Detect which cell encompasses the target text, then output its [x, y] center coordinate. 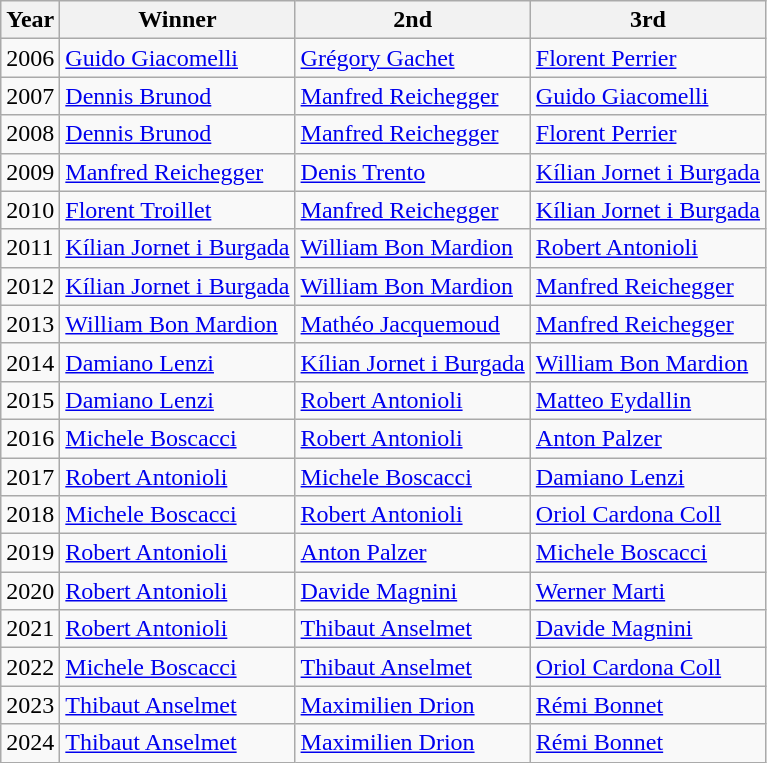
Werner Marti [648, 591]
Denis Trento [412, 172]
2014 [30, 362]
2015 [30, 400]
2022 [30, 667]
2020 [30, 591]
Year [30, 20]
2013 [30, 324]
2021 [30, 629]
2012 [30, 286]
Florent Troillet [178, 210]
2016 [30, 438]
Mathéo Jacquemoud [412, 324]
2nd [412, 20]
2018 [30, 515]
Grégory Gachet [412, 58]
2009 [30, 172]
2011 [30, 248]
2019 [30, 553]
2023 [30, 705]
2007 [30, 96]
Matteo Eydallin [648, 400]
2008 [30, 134]
2010 [30, 210]
2017 [30, 477]
2006 [30, 58]
2024 [30, 743]
Winner [178, 20]
3rd [648, 20]
